Provide the (X, Y) coordinate of the cell's center where the given text is located.  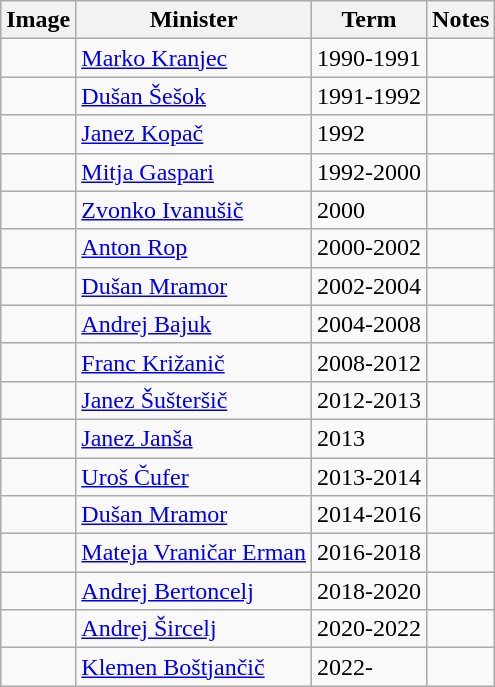
Franc Križanič (194, 362)
1992 (370, 134)
Andrej Šircelj (194, 629)
Uroš Čufer (194, 477)
Minister (194, 20)
Dušan Šešok (194, 96)
Janez Kopač (194, 134)
2000-2002 (370, 248)
2004-2008 (370, 324)
Zvonko Ivanušič (194, 210)
2020-2022 (370, 629)
1990-1991 (370, 58)
2014-2016 (370, 515)
Klemen Boštjančič (194, 667)
2013-2014 (370, 477)
2016-2018 (370, 553)
Notes (461, 20)
2012-2013 (370, 400)
Mateja Vraničar Erman (194, 553)
Anton Rop (194, 248)
Mitja Gaspari (194, 172)
Andrej Bertoncelj (194, 591)
2008-2012 (370, 362)
2002-2004 (370, 286)
Janez Janša (194, 438)
1992-2000 (370, 172)
1991-1992 (370, 96)
Marko Kranjec (194, 58)
Term (370, 20)
2022- (370, 667)
Image (38, 20)
2013 (370, 438)
2018-2020 (370, 591)
2000 (370, 210)
Andrej Bajuk (194, 324)
Janez Šušteršič (194, 400)
